Return [x, y] of the center of cell containing provided text 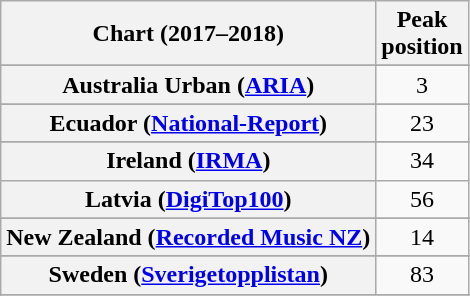
Latvia (DigiTop100) [188, 199]
23 [422, 123]
83 [422, 275]
34 [422, 161]
Sweden (Sverigetopplistan) [188, 275]
14 [422, 237]
3 [422, 85]
Ecuador (National-Report) [188, 123]
Australia Urban (ARIA) [188, 85]
Ireland (IRMA) [188, 161]
56 [422, 199]
Chart (2017–2018) [188, 34]
Peakposition [422, 34]
New Zealand (Recorded Music NZ) [188, 237]
